Identify which cell holds the provided text, then report its [X, Y] central coordinate. 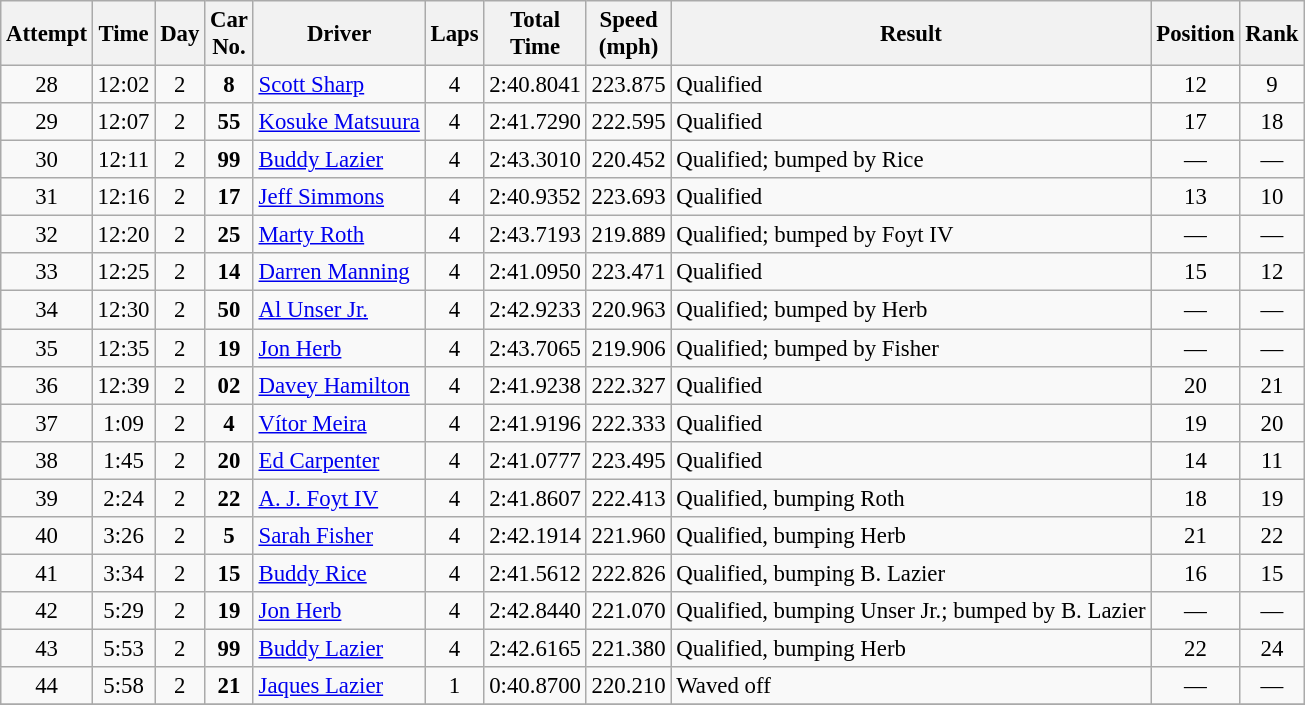
2:40.8041 [535, 85]
222.413 [628, 498]
221.380 [628, 648]
12:39 [124, 385]
Qualified; bumped by Fisher [911, 348]
25 [230, 235]
Rank [1272, 34]
24 [1272, 648]
221.960 [628, 536]
222.327 [628, 385]
2:41.7290 [535, 122]
0:40.8700 [535, 686]
221.070 [628, 611]
12:16 [124, 197]
30 [47, 160]
44 [47, 686]
CarNo. [230, 34]
223.693 [628, 197]
Ed Carpenter [339, 460]
12:25 [124, 273]
Driver [339, 34]
3:34 [124, 573]
9 [1272, 85]
2:40.9352 [535, 197]
2:41.9238 [535, 385]
2:43.3010 [535, 160]
2:42.6165 [535, 648]
38 [47, 460]
219.889 [628, 235]
35 [47, 348]
16 [1196, 573]
5 [230, 536]
12:35 [124, 348]
223.875 [628, 85]
10 [1272, 197]
37 [47, 423]
Jeff Simmons [339, 197]
2:42.9233 [535, 310]
Jaques Lazier [339, 686]
11 [1272, 460]
222.826 [628, 573]
50 [230, 310]
Kosuke Matsuura [339, 122]
Sarah Fisher [339, 536]
55 [230, 122]
1:09 [124, 423]
41 [47, 573]
2:41.0777 [535, 460]
12:20 [124, 235]
Speed(mph) [628, 34]
29 [47, 122]
5:58 [124, 686]
2:41.9196 [535, 423]
Qualified; bumped by Herb [911, 310]
12:07 [124, 122]
Waved off [911, 686]
2:24 [124, 498]
Position [1196, 34]
Buddy Rice [339, 573]
Qualified, bumping Unser Jr.; bumped by B. Lazier [911, 611]
8 [230, 85]
1 [454, 686]
31 [47, 197]
219.906 [628, 348]
Qualified; bumped by Rice [911, 160]
39 [47, 498]
28 [47, 85]
2:41.5612 [535, 573]
2:43.7065 [535, 348]
34 [47, 310]
5:53 [124, 648]
Time [124, 34]
220.963 [628, 310]
Vítor Meira [339, 423]
43 [47, 648]
222.595 [628, 122]
Qualified; bumped by Foyt IV [911, 235]
Result [911, 34]
2:42.8440 [535, 611]
1:45 [124, 460]
Laps [454, 34]
36 [47, 385]
2:43.7193 [535, 235]
Al Unser Jr. [339, 310]
02 [230, 385]
223.471 [628, 273]
42 [47, 611]
33 [47, 273]
220.210 [628, 686]
Attempt [47, 34]
TotalTime [535, 34]
Qualified, bumping Roth [911, 498]
Qualified, bumping B. Lazier [911, 573]
A. J. Foyt IV [339, 498]
2:42.1914 [535, 536]
3:26 [124, 536]
13 [1196, 197]
220.452 [628, 160]
12:11 [124, 160]
2:41.0950 [535, 273]
223.495 [628, 460]
Scott Sharp [339, 85]
32 [47, 235]
12:30 [124, 310]
5:29 [124, 611]
222.333 [628, 423]
Day [180, 34]
2:41.8607 [535, 498]
40 [47, 536]
Darren Manning [339, 273]
Marty Roth [339, 235]
Davey Hamilton [339, 385]
12:02 [124, 85]
